Scan for the cell matching the given text and deliver its [X, Y] coordinate at center. 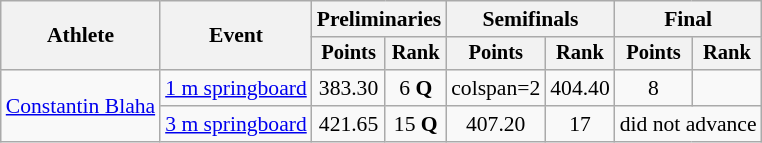
did not advance [688, 124]
colspan=2 [496, 88]
1 m springboard [236, 88]
3 m springboard [236, 124]
8 [654, 88]
Final [688, 19]
404.40 [580, 88]
Event [236, 36]
421.65 [349, 124]
Athlete [80, 36]
6 Q [416, 88]
Semifinals [530, 19]
15 Q [416, 124]
383.30 [349, 88]
17 [580, 124]
Preliminaries [379, 19]
407.20 [496, 124]
Constantin Blaha [80, 106]
